From the cell containing the given text, extract its center point as [x, y] coordinate. 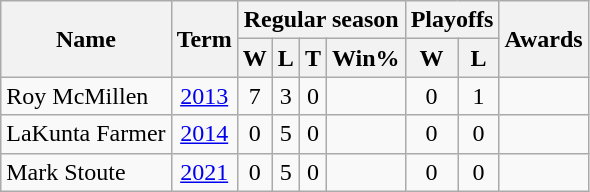
Mark Stoute [86, 172]
Name [86, 39]
LaKunta Farmer [86, 134]
2021 [204, 172]
1 [478, 96]
Playoffs [452, 20]
T [312, 58]
Awards [544, 39]
2013 [204, 96]
3 [286, 96]
Term [204, 39]
Roy McMillen [86, 96]
7 [254, 96]
Regular season [321, 20]
2014 [204, 134]
Win% [366, 58]
